Capture the cell that displays the provided text and extract its (X, Y) central coordinate. 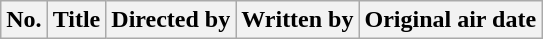
Directed by (171, 20)
No. (24, 20)
Original air date (450, 20)
Title (76, 20)
Written by (298, 20)
